Scan for the cell matching the given text and deliver its [X, Y] coordinate at center. 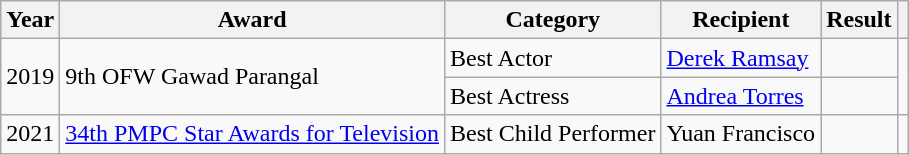
Category [553, 20]
Recipient [741, 20]
9th OFW Gawad Parangal [252, 77]
2019 [30, 77]
Award [252, 20]
Andrea Torres [741, 96]
2021 [30, 134]
Result [859, 20]
Best Actress [553, 96]
Yuan Francisco [741, 134]
34th PMPC Star Awards for Television [252, 134]
Best Actor [553, 58]
Year [30, 20]
Best Child Performer [553, 134]
Derek Ramsay [741, 58]
